Identify which cell holds the provided text, then report its [x, y] central coordinate. 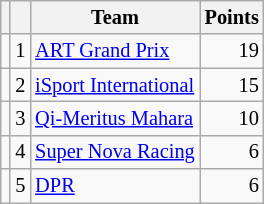
Qi-Meritus Mahara [114, 118]
10 [232, 118]
Super Nova Racing [114, 152]
3 [20, 118]
Team [114, 17]
Points [232, 17]
2 [20, 85]
iSport International [114, 85]
15 [232, 85]
DPR [114, 186]
19 [232, 51]
ART Grand Prix [114, 51]
1 [20, 51]
4 [20, 152]
5 [20, 186]
